Return the (x, y) coordinate for the center point of the cell that contains the specified text.  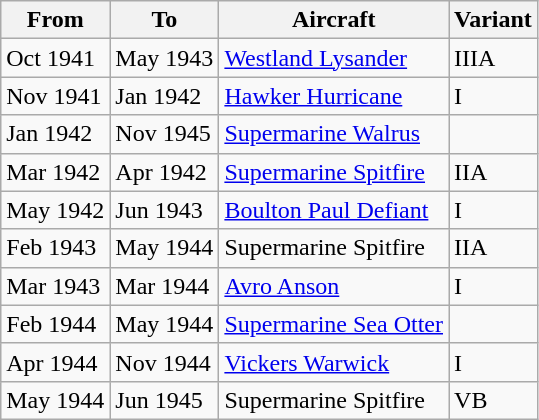
Vickers Warwick (334, 362)
Variant (494, 20)
Mar 1943 (56, 286)
Feb 1944 (56, 324)
Oct 1941 (56, 58)
IIIA (494, 58)
Jun 1943 (164, 210)
Mar 1942 (56, 172)
VB (494, 400)
Westland Lysander (334, 58)
Nov 1945 (164, 134)
Boulton Paul Defiant (334, 210)
Supermarine Sea Otter (334, 324)
From (56, 20)
Avro Anson (334, 286)
Supermarine Walrus (334, 134)
Nov 1941 (56, 96)
May 1943 (164, 58)
To (164, 20)
Nov 1944 (164, 362)
Apr 1944 (56, 362)
Mar 1944 (164, 286)
Apr 1942 (164, 172)
Feb 1943 (56, 248)
Aircraft (334, 20)
May 1942 (56, 210)
Hawker Hurricane (334, 96)
Jun 1945 (164, 400)
